Determine the [X, Y] coordinate at the center of the cell enclosing the given text.  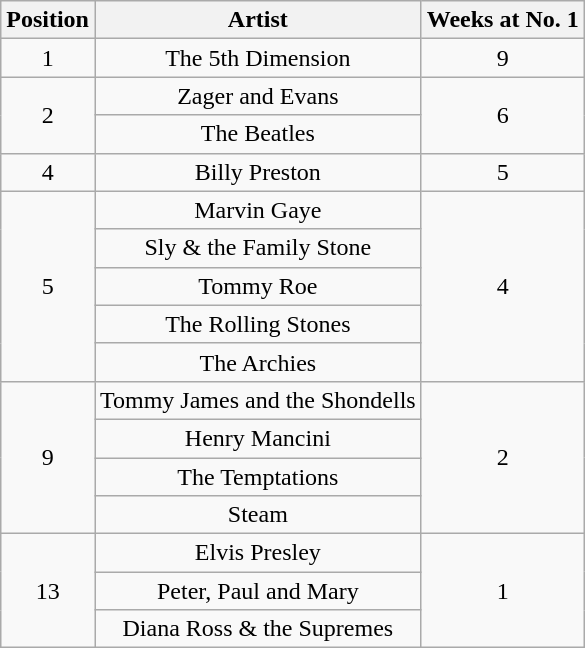
The Beatles [258, 134]
6 [502, 115]
Position [48, 20]
Tommy Roe [258, 286]
Diana Ross & the Supremes [258, 629]
The Archies [258, 362]
Henry Mancini [258, 438]
Steam [258, 515]
13 [48, 591]
The Temptations [258, 477]
Billy Preston [258, 172]
Artist [258, 20]
Zager and Evans [258, 96]
Tommy James and the Shondells [258, 400]
The Rolling Stones [258, 324]
Elvis Presley [258, 553]
Marvin Gaye [258, 210]
Peter, Paul and Mary [258, 591]
Sly & the Family Stone [258, 248]
The 5th Dimension [258, 58]
Weeks at No. 1 [502, 20]
